Capture the cell that displays the provided text and extract its (x, y) central coordinate. 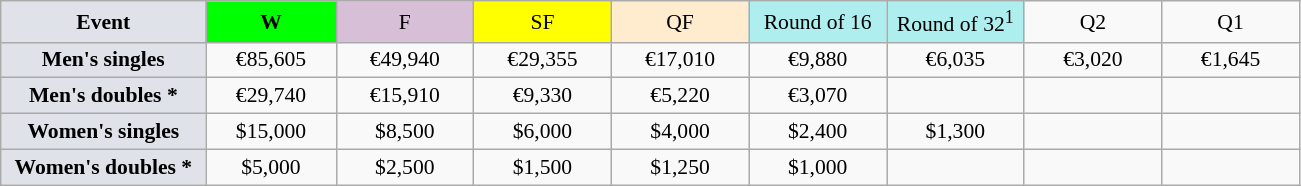
€17,010 (680, 60)
Women's singles (104, 132)
Round of 16 (818, 22)
Round of 321 (955, 22)
Men's singles (104, 60)
€49,940 (405, 60)
Q1 (1231, 22)
$1,500 (543, 167)
€9,880 (818, 60)
€29,355 (543, 60)
€3,070 (818, 96)
€15,910 (405, 96)
€85,605 (271, 60)
QF (680, 22)
Event (104, 22)
$1,000 (818, 167)
SF (543, 22)
Q2 (1093, 22)
$1,300 (955, 132)
$2,400 (818, 132)
$15,000 (271, 132)
$1,250 (680, 167)
$4,000 (680, 132)
Men's doubles * (104, 96)
€1,645 (1231, 60)
F (405, 22)
€5,220 (680, 96)
$8,500 (405, 132)
€3,020 (1093, 60)
$2,500 (405, 167)
€9,330 (543, 96)
W (271, 22)
€6,035 (955, 60)
Women's doubles * (104, 167)
$5,000 (271, 167)
€29,740 (271, 96)
$6,000 (543, 132)
